Scan for the cell matching the given text and deliver its [x, y] coordinate at center. 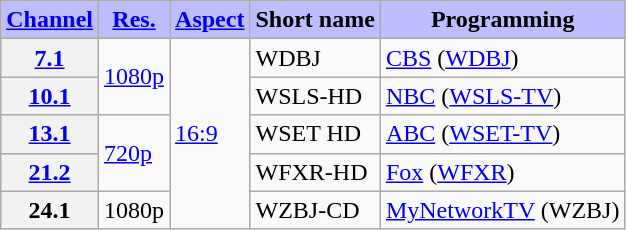
Programming [502, 20]
MyNetworkTV (WZBJ) [502, 210]
WZBJ-CD [315, 210]
7.1 [50, 58]
WFXR-HD [315, 172]
Aspect [210, 20]
NBC (WSLS-TV) [502, 96]
Fox (WFXR) [502, 172]
10.1 [50, 96]
WSET HD [315, 134]
WSLS-HD [315, 96]
21.2 [50, 172]
CBS (WDBJ) [502, 58]
WDBJ [315, 58]
24.1 [50, 210]
720p [134, 153]
ABC (WSET-TV) [502, 134]
Short name [315, 20]
16:9 [210, 134]
Res. [134, 20]
13.1 [50, 134]
Channel [50, 20]
